Find where the given text appears and provide that cell's center as [X, Y] coordinate. 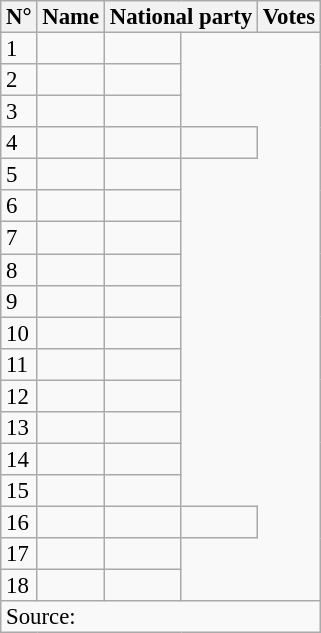
18 [19, 586]
13 [19, 428]
5 [19, 175]
9 [19, 301]
16 [19, 522]
7 [19, 238]
8 [19, 270]
15 [19, 491]
N° [19, 17]
2 [19, 80]
12 [19, 396]
11 [19, 364]
10 [19, 333]
National party [180, 17]
Votes [288, 17]
Name [71, 17]
1 [19, 49]
14 [19, 459]
3 [19, 112]
4 [19, 143]
6 [19, 206]
Source: [161, 617]
17 [19, 554]
